Output the [x, y] coordinate of the center of the cell containing the given text.  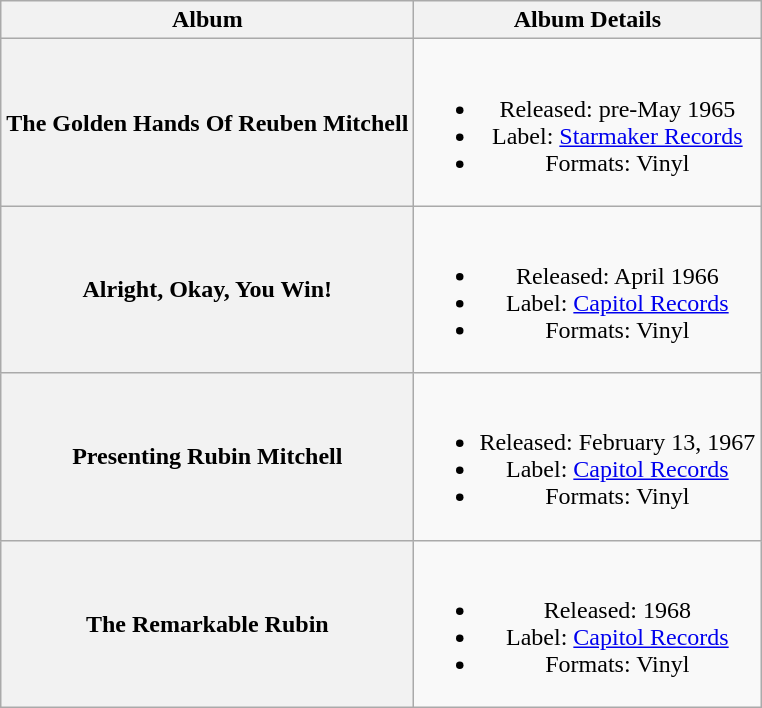
Released: pre-May 1965Label: Starmaker RecordsFormats: Vinyl [588, 122]
Released: April 1966Label: Capitol RecordsFormats: Vinyl [588, 290]
The Remarkable Rubin [208, 624]
Presenting Rubin Mitchell [208, 456]
The Golden Hands Of Reuben Mitchell [208, 122]
Alright, Okay, You Win! [208, 290]
Album [208, 20]
Released: 1968Label: Capitol RecordsFormats: Vinyl [588, 624]
Album Details [588, 20]
Released: February 13, 1967Label: Capitol RecordsFormats: Vinyl [588, 456]
